Return (x, y) of the center of cell containing provided text 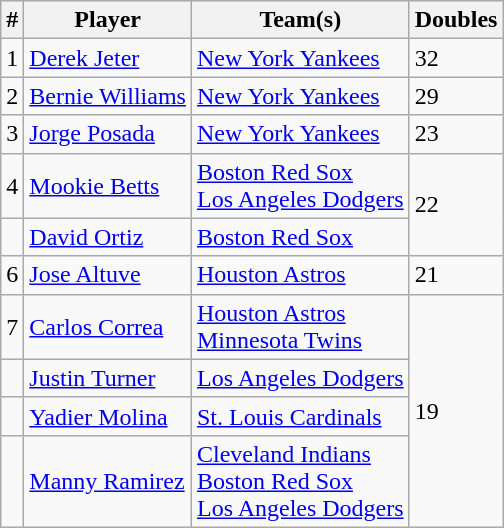
Doubles (456, 20)
Jose Altuve (108, 275)
Derek Jeter (108, 58)
Houston AstrosMinnesota Twins (300, 326)
Cleveland IndiansBoston Red SoxLos Angeles Dodgers (300, 481)
Bernie Williams (108, 96)
29 (456, 96)
23 (456, 134)
St. Louis Cardinals (300, 416)
Los Angeles Dodgers (300, 378)
4 (12, 186)
Boston Red SoxLos Angeles Dodgers (300, 186)
David Ortiz (108, 237)
19 (456, 410)
Player (108, 20)
7 (12, 326)
3 (12, 134)
Jorge Posada (108, 134)
Justin Turner (108, 378)
Mookie Betts (108, 186)
6 (12, 275)
21 (456, 275)
Yadier Molina (108, 416)
# (12, 20)
Carlos Correa (108, 326)
Boston Red Sox (300, 237)
1 (12, 58)
32 (456, 58)
Team(s) (300, 20)
Houston Astros (300, 275)
2 (12, 96)
Manny Ramirez (108, 481)
22 (456, 204)
